Output the (X, Y) coordinate of the center of the cell containing the given text.  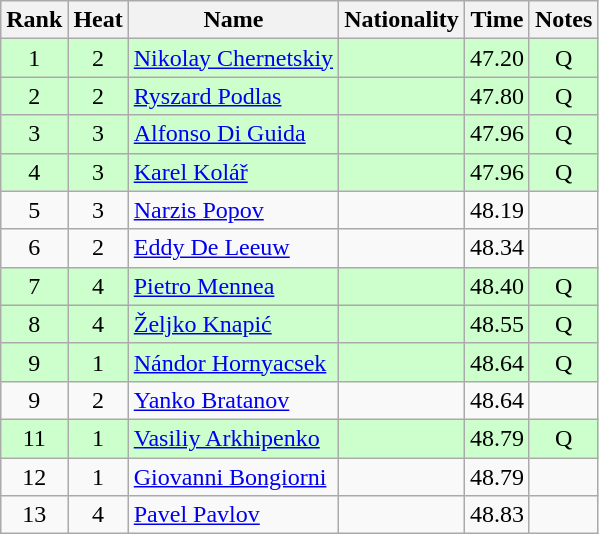
5 (34, 210)
8 (34, 324)
48.83 (496, 515)
Name (233, 20)
Vasiliy Arkhipenko (233, 438)
Nándor Hornyacsek (233, 362)
6 (34, 248)
Time (496, 20)
Ryszard Podlas (233, 96)
48.19 (496, 210)
Yanko Bratanov (233, 400)
48.40 (496, 286)
Giovanni Bongiorni (233, 477)
48.34 (496, 248)
7 (34, 286)
Notes (563, 20)
11 (34, 438)
Narzis Popov (233, 210)
13 (34, 515)
12 (34, 477)
47.80 (496, 96)
Željko Knapić (233, 324)
Karel Kolář (233, 172)
Heat (98, 20)
Alfonso Di Guida (233, 134)
Pavel Pavlov (233, 515)
Eddy De Leeuw (233, 248)
Pietro Mennea (233, 286)
Nikolay Chernetskiy (233, 58)
Nationality (402, 20)
48.55 (496, 324)
Rank (34, 20)
47.20 (496, 58)
